Provide the (x, y) coordinate of the cell's center where the given text is located.  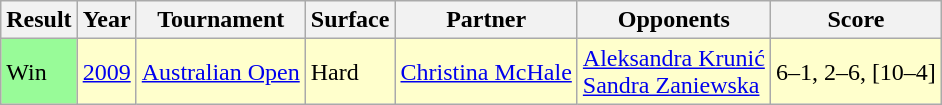
2009 (106, 72)
Aleksandra Krunić Sandra Zaniewska (674, 72)
Christina McHale (486, 72)
Year (106, 20)
Result (39, 20)
6–1, 2–6, [10–4] (856, 72)
Surface (350, 20)
Opponents (674, 20)
Win (39, 72)
Partner (486, 20)
Australian Open (220, 72)
Score (856, 20)
Hard (350, 72)
Tournament (220, 20)
